Find where the given text appears and provide that cell's center as (x, y) coordinate. 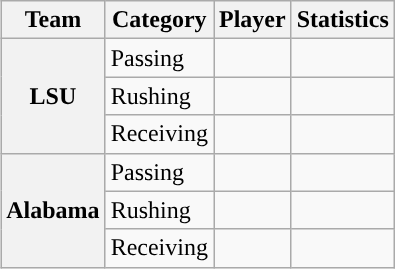
Category (159, 20)
Team (53, 20)
Alabama (53, 210)
Statistics (342, 20)
LSU (53, 96)
Player (253, 20)
